Identify which cell holds the provided text, then report its [x, y] central coordinate. 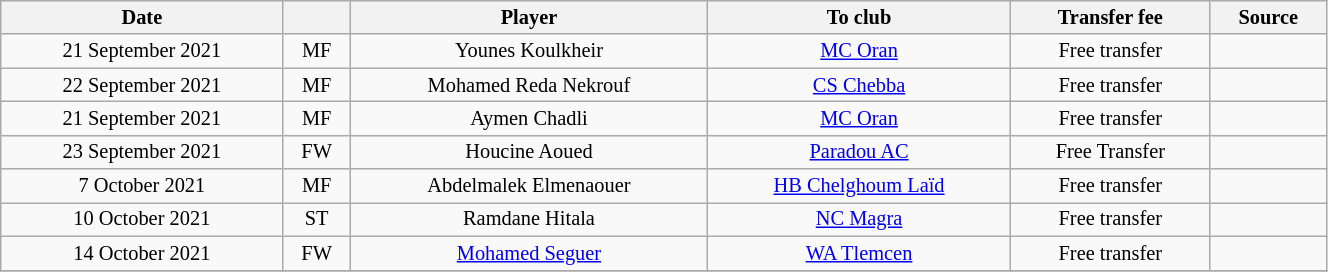
Ramdane Hitala [528, 219]
Player [528, 17]
Mohamed Seguer [528, 253]
Date [142, 17]
Houcine Aoued [528, 152]
14 October 2021 [142, 253]
22 September 2021 [142, 85]
HB Chelghoum Laïd [860, 186]
Younes Koulkheir [528, 51]
Source [1268, 17]
Transfer fee [1111, 17]
Free Transfer [1111, 152]
Aymen Chadli [528, 118]
Abdelmalek Elmenaouer [528, 186]
NC Magra [860, 219]
Mohamed Reda Nekrouf [528, 85]
ST [316, 219]
CS Chebba [860, 85]
Paradou AC [860, 152]
23 September 2021 [142, 152]
10 October 2021 [142, 219]
WA Tlemcen [860, 253]
7 October 2021 [142, 186]
To club [860, 17]
